Output the (X, Y) coordinate of the center of the cell containing the given text.  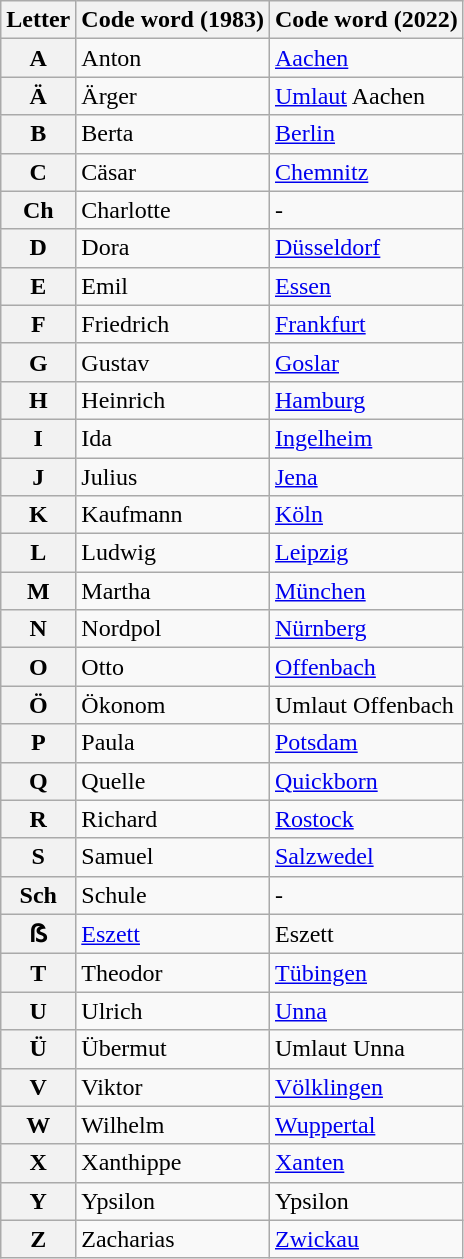
Wuppertal (366, 1125)
Code word (1983) (173, 20)
L (38, 553)
J (38, 477)
N (38, 629)
E (38, 286)
Letter (38, 20)
Leipzig (366, 553)
Ulrich (173, 1011)
Ä (38, 96)
Nordpol (173, 629)
Richard (173, 819)
Friedrich (173, 324)
K (38, 515)
Zacharias (173, 1239)
Berta (173, 134)
Essen (366, 286)
Anton (173, 58)
B (38, 134)
Ludwig (173, 553)
Heinrich (173, 400)
Offenbach (366, 667)
Martha (173, 591)
Samuel (173, 857)
Chemnitz (366, 172)
Tübingen (366, 973)
Charlotte (173, 210)
Y (38, 1201)
C (38, 172)
Cäsar (173, 172)
Kaufmann (173, 515)
Julius (173, 477)
S (38, 857)
Ch (38, 210)
V (38, 1087)
Ingelheim (366, 438)
T (38, 973)
Unna (366, 1011)
Wilhelm (173, 1125)
Völklingen (366, 1087)
Düsseldorf (366, 248)
Rostock (366, 819)
A (38, 58)
Gustav (173, 362)
Xanthippe (173, 1163)
M (38, 591)
O (38, 667)
Aachen (366, 58)
Schule (173, 895)
Frankfurt (366, 324)
U (38, 1011)
D (38, 248)
ẞ (38, 934)
P (38, 743)
Jena (366, 477)
Q (38, 781)
Code word (2022) (366, 20)
Ida (173, 438)
Quelle (173, 781)
München (366, 591)
Potsdam (366, 743)
Otto (173, 667)
I (38, 438)
Ökonom (173, 705)
G (38, 362)
Berlin (366, 134)
Umlaut Aachen (366, 96)
W (38, 1125)
Ärger (173, 96)
Nürnberg (366, 629)
Umlaut Unna (366, 1049)
Zwickau (366, 1239)
X (38, 1163)
Quickborn (366, 781)
F (38, 324)
Paula (173, 743)
H (38, 400)
Xanten (366, 1163)
Ü (38, 1049)
Übermut (173, 1049)
Umlaut Offenbach (366, 705)
Dora (173, 248)
Emil (173, 286)
Salzwedel (366, 857)
Theodor (173, 973)
Z (38, 1239)
Köln (366, 515)
R (38, 819)
Sch (38, 895)
Ö (38, 705)
Viktor (173, 1087)
Hamburg (366, 400)
Goslar (366, 362)
